Scan for the cell matching the given text and deliver its (X, Y) coordinate at center. 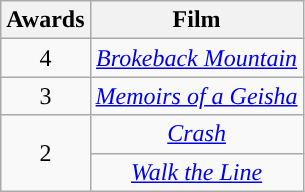
2 (46, 153)
Film (196, 20)
3 (46, 96)
Awards (46, 20)
Brokeback Mountain (196, 58)
Memoirs of a Geisha (196, 96)
Crash (196, 134)
Walk the Line (196, 172)
4 (46, 58)
